Locate the cell with the specified text and output its [X, Y] center coordinate. 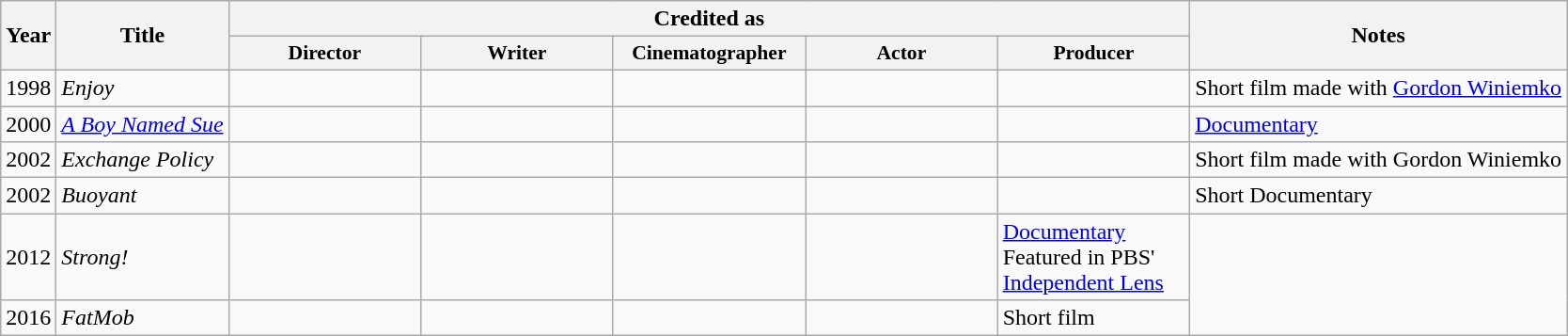
Buoyant [143, 196]
Short film [1094, 318]
Exchange Policy [143, 160]
2000 [28, 123]
Year [28, 36]
Notes [1378, 36]
2012 [28, 257]
Credited as [709, 19]
Director [325, 54]
Producer [1094, 54]
Documentary Featured in PBS' Independent Lens [1094, 257]
2016 [28, 318]
Documentary [1378, 123]
Actor [902, 54]
Enjoy [143, 88]
Title [143, 36]
1998 [28, 88]
A Boy Named Sue [143, 123]
FatMob [143, 318]
Writer [517, 54]
Cinematographer [709, 54]
Strong! [143, 257]
Short Documentary [1378, 196]
